Find where the given text appears and provide that cell's center as [x, y] coordinate. 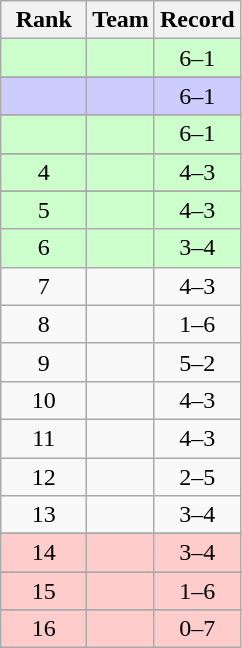
15 [44, 591]
12 [44, 477]
16 [44, 629]
7 [44, 286]
Team [121, 20]
11 [44, 438]
9 [44, 362]
6 [44, 248]
8 [44, 324]
5–2 [197, 362]
14 [44, 553]
2–5 [197, 477]
Record [197, 20]
Rank [44, 20]
10 [44, 400]
0–7 [197, 629]
5 [44, 210]
4 [44, 172]
13 [44, 515]
